From the cell containing the given text, extract its center point as (X, Y) coordinate. 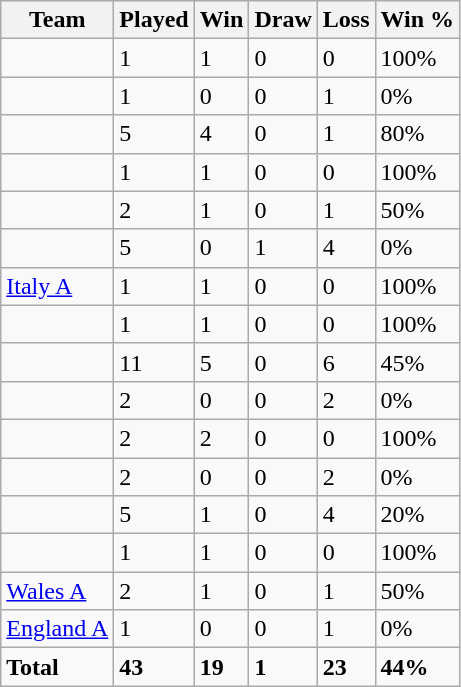
England A (58, 629)
23 (346, 667)
Wales A (58, 591)
Total (58, 667)
Italy A (58, 286)
44% (418, 667)
80% (418, 134)
11 (154, 362)
Team (58, 20)
19 (222, 667)
Loss (346, 20)
20% (418, 515)
43 (154, 667)
45% (418, 362)
6 (346, 362)
Played (154, 20)
Draw (283, 20)
Win % (418, 20)
Win (222, 20)
